Pinpoint the cell where the given text exists, returning its [X, Y] midpoint coordinate. 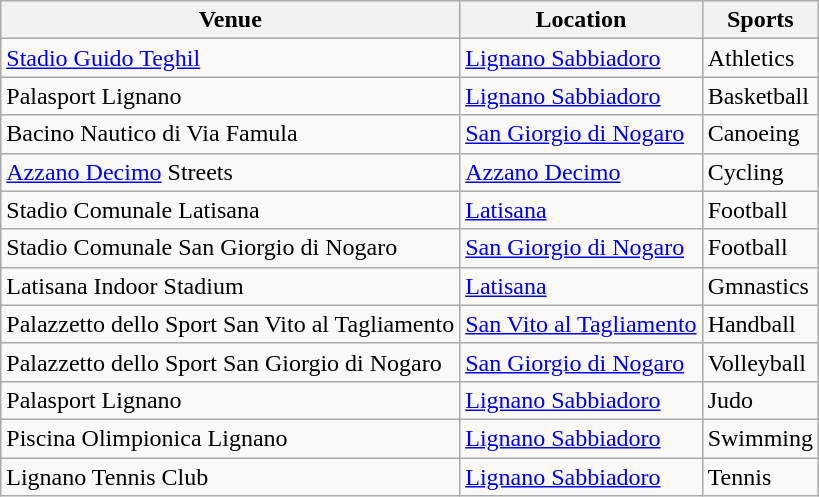
Cycling [760, 172]
Handball [760, 324]
Latisana Indoor Stadium [230, 286]
Gmnastics [760, 286]
Bacino Nautico di Via Famula [230, 134]
San Vito al Tagliamento [581, 324]
Canoeing [760, 134]
Piscina Olimpionica Lignano [230, 438]
Stadio Comunale San Giorgio di Nogaro [230, 248]
Azzano Decimo [581, 172]
Athletics [760, 58]
Stadio Comunale Latisana [230, 210]
Tennis [760, 477]
Basketball [760, 96]
Stadio Guido Teghil [230, 58]
Volleyball [760, 362]
Azzano Decimo Streets [230, 172]
Swimming [760, 438]
Judo [760, 400]
Venue [230, 20]
Palazzetto dello Sport San Giorgio di Nogaro [230, 362]
Palazzetto dello Sport San Vito al Tagliamento [230, 324]
Location [581, 20]
Lignano Tennis Club [230, 477]
Sports [760, 20]
